Detect which cell encompasses the target text, then output its [x, y] center coordinate. 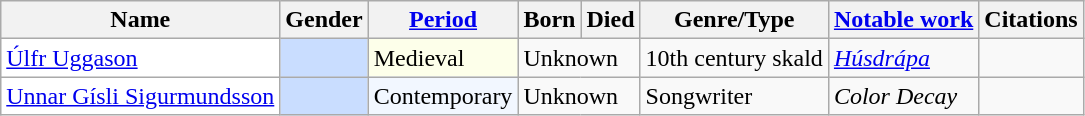
Gender [324, 20]
Period [443, 20]
Medieval [443, 58]
Notable work [903, 20]
Unnar Gísli Sigurmundsson [140, 96]
Born [550, 20]
Name [140, 20]
10th century skald [734, 58]
Genre/Type [734, 20]
Contemporary [443, 96]
Húsdrápa [903, 58]
Songwriter [734, 96]
Color Decay [903, 96]
Died [610, 20]
Citations [1031, 20]
Úlfr Uggason [140, 58]
